Locate the cell with the specified text and output its (X, Y) center coordinate. 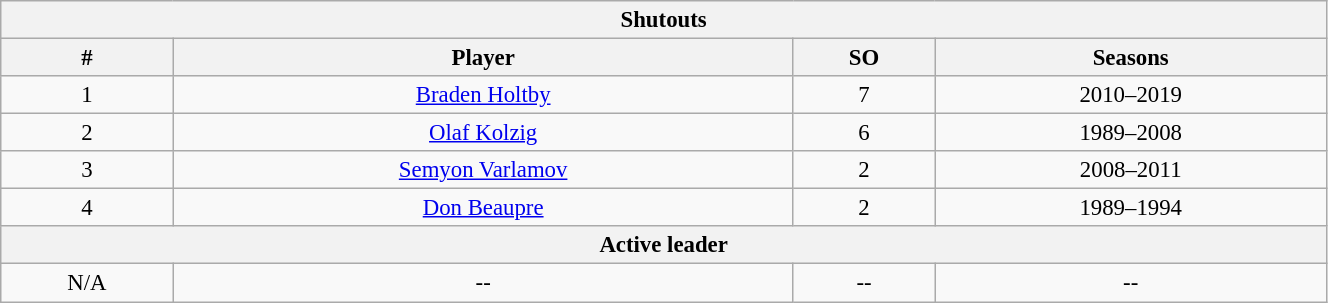
Olaf Kolzig (483, 133)
6 (864, 133)
1989–1994 (1131, 208)
Semyon Varlamov (483, 170)
4 (87, 208)
Seasons (1131, 58)
Player (483, 58)
# (87, 58)
Active leader (664, 245)
7 (864, 95)
SO (864, 58)
3 (87, 170)
1 (87, 95)
Braden Holtby (483, 95)
2008–2011 (1131, 170)
N/A (87, 283)
1989–2008 (1131, 133)
Shutouts (664, 20)
Don Beaupre (483, 208)
2010–2019 (1131, 95)
